Scan for the cell matching the given text and deliver its (x, y) coordinate at center. 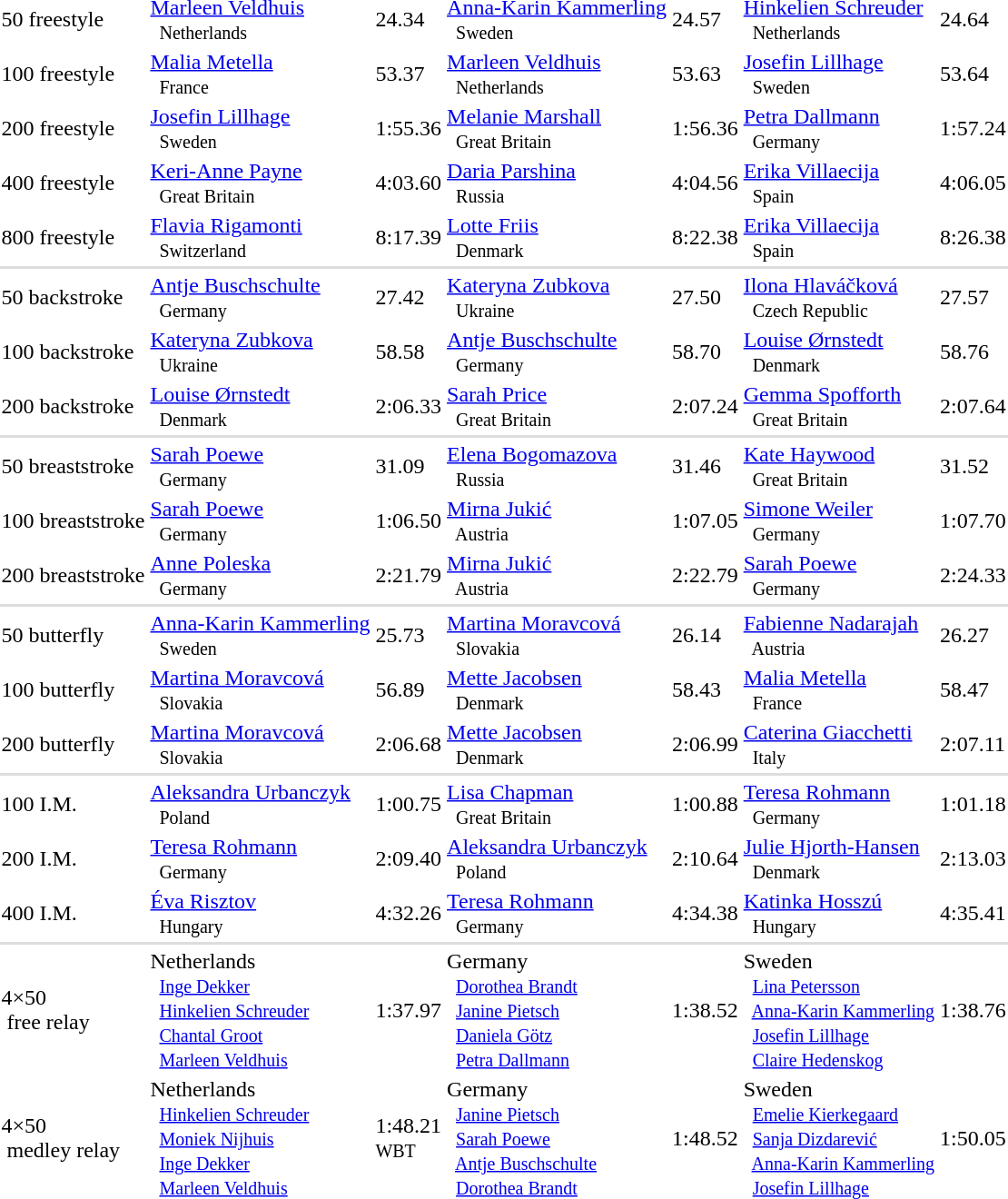
8:17.39 (409, 238)
Ilona Hlaváčková Czech Republic (839, 298)
31.46 (705, 467)
50 butterfly (73, 636)
Simone Weiler Germany (839, 521)
1:00.75 (409, 805)
Keri-Anne Payne Great Britain (260, 183)
26.27 (973, 636)
2:09.40 (409, 859)
31.09 (409, 467)
Netherlands Inge Dekker Hinkelien Schreuder Chantal Groot Marleen Veldhuis (260, 1010)
200 breaststroke (73, 576)
Melanie Marshall Great Britain (558, 129)
8:26.38 (973, 238)
2:07.11 (973, 745)
2:06.99 (705, 745)
4:35.41 (973, 914)
1:38.52 (705, 1010)
2:07.64 (973, 407)
53.64 (973, 74)
4:34.38 (705, 914)
Fabienne Nadarajah Austria (839, 636)
53.63 (705, 74)
58.70 (705, 352)
58.43 (705, 690)
Kate Haywood Great Britain (839, 467)
4:04.56 (705, 183)
400 freestyle (73, 183)
50 breaststroke (73, 467)
Marleen Veldhuis Netherlands (558, 74)
2:07.24 (705, 407)
100 freestyle (73, 74)
1:00.88 (705, 805)
Anne Poleska Germany (260, 576)
1:55.36 (409, 129)
100 butterfly (73, 690)
1:07.70 (973, 521)
100 backstroke (73, 352)
1:06.50 (409, 521)
Sweden Lina Petersson Anna-Karin Kammerling Josefin Lillhage Claire Hedenskog (839, 1010)
200 freestyle (73, 129)
1:01.18 (973, 805)
200 backstroke (73, 407)
4:03.60 (409, 183)
25.73 (409, 636)
Julie Hjorth-Hansen Denmark (839, 859)
2:24.33 (973, 576)
27.57 (973, 298)
200 butterfly (73, 745)
Lotte Friis Denmark (558, 238)
400 I.M. (73, 914)
Petra Dallmann Germany (839, 129)
Katinka Hosszú Hungary (839, 914)
Gemma Spofforth Great Britain (839, 407)
Caterina Giacchetti Italy (839, 745)
Éva Risztov Hungary (260, 914)
2:06.33 (409, 407)
2:10.64 (705, 859)
Daria Parshina Russia (558, 183)
Germany Dorothea Brandt Janine Pietsch Daniela Götz Petra Dallmann (558, 1010)
2:22.79 (705, 576)
Anna-Karin Kammerling Sweden (260, 636)
Elena Bogomazova Russia (558, 467)
8:22.38 (705, 238)
50 backstroke (73, 298)
1:57.24 (973, 129)
4:06.05 (973, 183)
200 I.M. (73, 859)
800 freestyle (73, 238)
27.50 (705, 298)
1:56.36 (705, 129)
100 I.M. (73, 805)
1:37.97 (409, 1010)
27.42 (409, 298)
1:07.05 (705, 521)
58.76 (973, 352)
2:13.03 (973, 859)
58.47 (973, 690)
2:06.68 (409, 745)
Flavia Rigamonti Switzerland (260, 238)
2:21.79 (409, 576)
58.58 (409, 352)
26.14 (705, 636)
4×50 free relay (73, 1010)
Lisa Chapman Great Britain (558, 805)
4:32.26 (409, 914)
Sarah Price Great Britain (558, 407)
53.37 (409, 74)
100 breaststroke (73, 521)
1:38.76 (973, 1010)
56.89 (409, 690)
31.52 (973, 467)
